Determine the [x, y] coordinate at the center of the cell enclosing the given text.  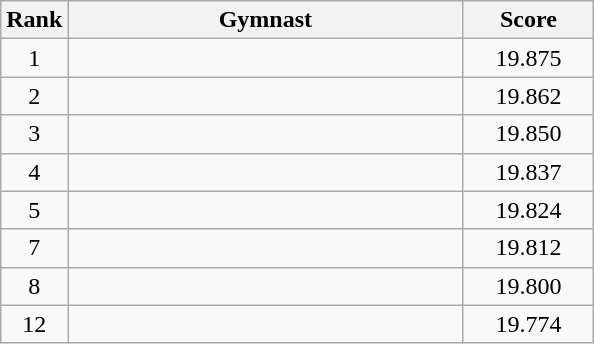
19.824 [528, 210]
2 [34, 96]
8 [34, 286]
Gymnast [266, 20]
19.850 [528, 134]
19.875 [528, 58]
4 [34, 172]
19.774 [528, 324]
Score [528, 20]
19.837 [528, 172]
Rank [34, 20]
19.862 [528, 96]
19.812 [528, 248]
7 [34, 248]
5 [34, 210]
19.800 [528, 286]
1 [34, 58]
3 [34, 134]
12 [34, 324]
